For the text-containing cell, return its midpoint in [X, Y] coordinate format. 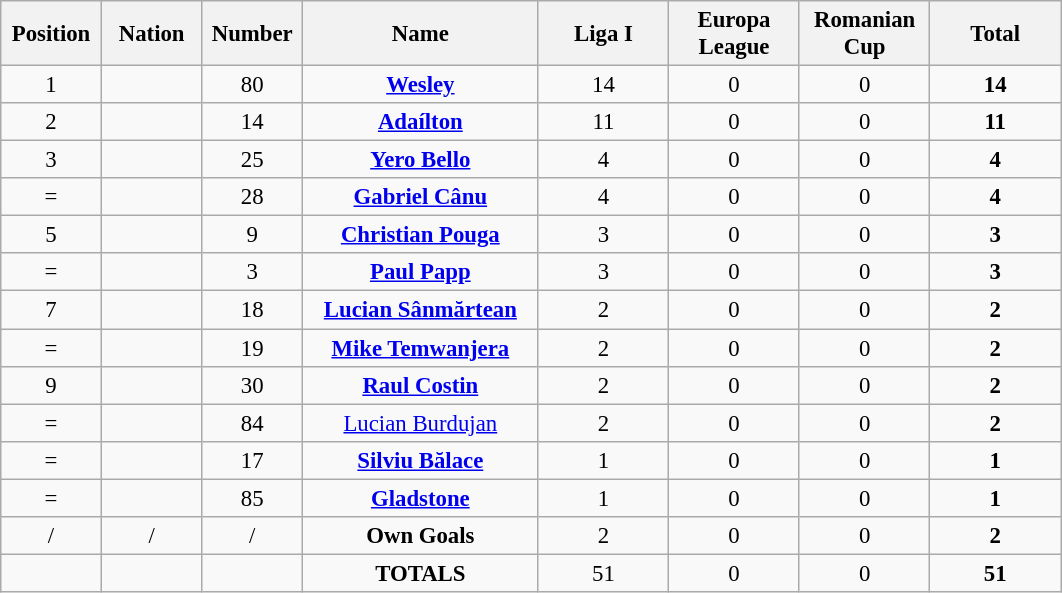
5 [52, 235]
Own Goals [421, 536]
Romanian Cup [864, 34]
19 [252, 348]
Name [421, 34]
Europa League [734, 34]
Gladstone [421, 498]
Yero Bello [421, 160]
Nation [152, 34]
Liga I [604, 34]
Paul Papp [421, 273]
TOTALS [421, 573]
28 [252, 197]
Lucian Sânmărtean [421, 310]
Position [52, 34]
Number [252, 34]
Adaílton [421, 122]
Wesley [421, 85]
Raul Costin [421, 385]
85 [252, 498]
Christian Pouga [421, 235]
17 [252, 460]
84 [252, 423]
7 [52, 310]
Lucian Burdujan [421, 423]
Mike Temwanjera [421, 348]
Total [996, 34]
18 [252, 310]
Gabriel Cânu [421, 197]
30 [252, 385]
25 [252, 160]
Silviu Bălace [421, 460]
80 [252, 85]
